For the text-containing cell, return its midpoint in [x, y] coordinate format. 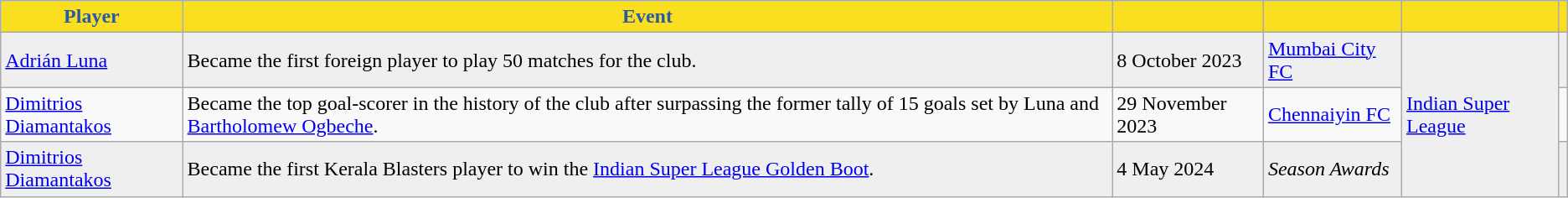
29 November 2023 [1188, 114]
Chennaiyin FC [1332, 114]
8 October 2023 [1188, 60]
Became the first Kerala Blasters player to win the Indian Super League Golden Boot. [647, 169]
Became the first foreign player to play 50 matches for the club. [647, 60]
Became the top goal-scorer in the history of the club after surpassing the former tally of 15 goals set by Luna and Bartholomew Ogbeche. [647, 114]
Event [647, 17]
Mumbai City FC [1332, 60]
Indian Super League [1479, 114]
4 May 2024 [1188, 169]
Player [92, 17]
Adrián Luna [92, 60]
Season Awards [1332, 169]
